Return the (X, Y) coordinate for the center point of the cell that contains the specified text.  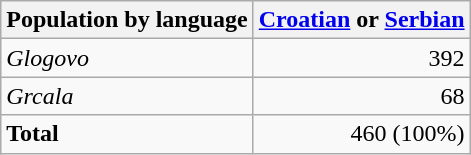
392 (362, 58)
Glogovo (127, 58)
68 (362, 96)
Total (127, 134)
Croatian or Serbian (362, 20)
460 (100%) (362, 134)
Grcala (127, 96)
Population by language (127, 20)
